Locate the cell with the specified text and output its (x, y) center coordinate. 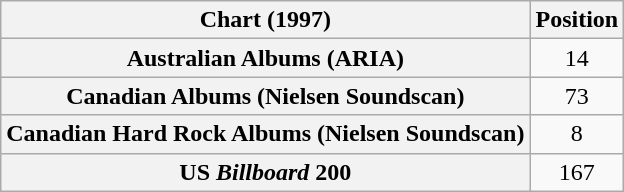
Chart (1997) (266, 20)
14 (577, 58)
Canadian Albums (Nielsen Soundscan) (266, 96)
167 (577, 172)
8 (577, 134)
73 (577, 96)
Position (577, 20)
Australian Albums (ARIA) (266, 58)
US Billboard 200 (266, 172)
Canadian Hard Rock Albums (Nielsen Soundscan) (266, 134)
